Locate the cell with the specified text and output its [x, y] center coordinate. 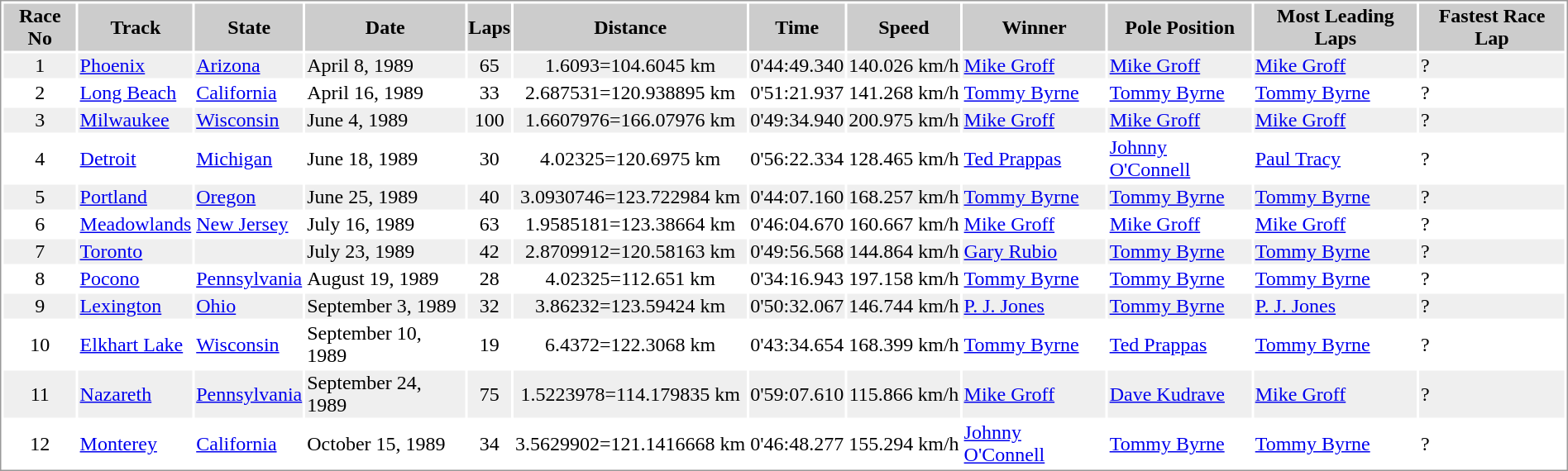
34 [490, 443]
12 [40, 443]
33 [490, 93]
168.399 km/h [904, 344]
April 16, 1989 [385, 93]
Milwaukee [136, 120]
0'34:16.943 [797, 278]
9 [40, 307]
128.465 km/h [904, 159]
144.864 km/h [904, 252]
160.667 km/h [904, 224]
5 [40, 197]
6.4372=122.3068 km [630, 344]
30 [490, 159]
0'46:48.277 [797, 443]
1.5223978=114.179835 km [630, 393]
Lexington [136, 307]
32 [490, 307]
1 [40, 65]
19 [490, 344]
Phoenix [136, 65]
Track [136, 26]
2.8709912=120.58163 km [630, 252]
Fastest Race Lap [1492, 26]
Gary Rubio [1034, 252]
0'59:07.610 [797, 393]
3 [40, 120]
September 10, 1989 [385, 344]
140.026 km/h [904, 65]
28 [490, 278]
April 8, 1989 [385, 65]
June 18, 1989 [385, 159]
115.866 km/h [904, 393]
8 [40, 278]
Toronto [136, 252]
Most Leading Laps [1335, 26]
0'56:22.334 [797, 159]
Ohio [250, 307]
3.86232=123.59424 km [630, 307]
State [250, 26]
Monterey [136, 443]
Detroit [136, 159]
Dave Kudrave [1179, 393]
July 16, 1989 [385, 224]
Distance [630, 26]
Winner [1034, 26]
Elkhart Lake [136, 344]
Meadowlands [136, 224]
Michigan [250, 159]
65 [490, 65]
September 3, 1989 [385, 307]
0'50:32.067 [797, 307]
141.268 km/h [904, 93]
7 [40, 252]
Oregon [250, 197]
146.744 km/h [904, 307]
1.6093=104.6045 km [630, 65]
10 [40, 344]
Date [385, 26]
Time [797, 26]
June 25, 1989 [385, 197]
Pocono [136, 278]
0'44:49.340 [797, 65]
3.0930746=123.722984 km [630, 197]
Pole Position [1179, 26]
4.02325=120.6975 km [630, 159]
3.5629902=121.1416668 km [630, 443]
1.9585181=123.38664 km [630, 224]
155.294 km/h [904, 443]
New Jersey [250, 224]
Long Beach [136, 93]
0'49:56.568 [797, 252]
2 [40, 93]
Speed [904, 26]
42 [490, 252]
August 19, 1989 [385, 278]
July 23, 1989 [385, 252]
0'44:07.160 [797, 197]
June 4, 1989 [385, 120]
Nazareth [136, 393]
1.6607976=166.07976 km [630, 120]
0'51:21.937 [797, 93]
4 [40, 159]
Laps [490, 26]
0'46:04.670 [797, 224]
11 [40, 393]
63 [490, 224]
197.158 km/h [904, 278]
Paul Tracy [1335, 159]
100 [490, 120]
2.687531=120.938895 km [630, 93]
200.975 km/h [904, 120]
Race No [40, 26]
October 15, 1989 [385, 443]
6 [40, 224]
40 [490, 197]
0'43:34.654 [797, 344]
168.257 km/h [904, 197]
September 24, 1989 [385, 393]
75 [490, 393]
Portland [136, 197]
4.02325=112.651 km [630, 278]
0'49:34.940 [797, 120]
Arizona [250, 65]
